Provide the (X, Y) coordinate of the cell's center where the given text is located.  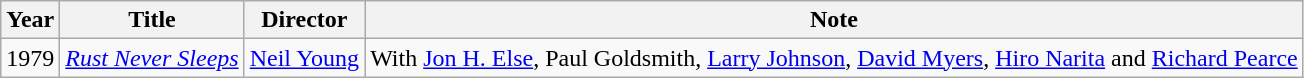
Neil Young (304, 58)
1979 (30, 58)
With Jon H. Else, Paul Goldsmith, Larry Johnson, David Myers, Hiro Narita and Richard Pearce (834, 58)
Director (304, 20)
Title (152, 20)
Year (30, 20)
Rust Never Sleeps (152, 58)
Note (834, 20)
